Find where the given text appears and provide that cell's center as (X, Y) coordinate. 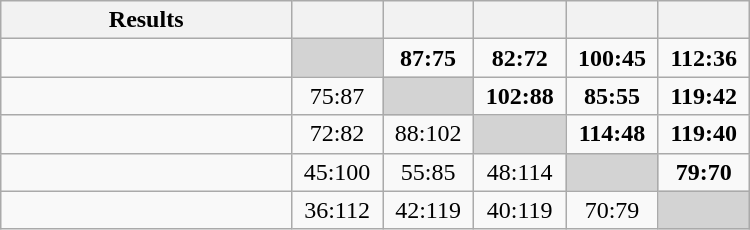
100:45 (612, 58)
119:40 (704, 134)
87:75 (428, 58)
42:119 (428, 210)
79:70 (704, 172)
88:102 (428, 134)
45:100 (338, 172)
114:48 (612, 134)
36:112 (338, 210)
Results (146, 20)
112:36 (704, 58)
119:42 (704, 96)
75:87 (338, 96)
72:82 (338, 134)
40:119 (520, 210)
102:88 (520, 96)
70:79 (612, 210)
55:85 (428, 172)
85:55 (612, 96)
82:72 (520, 58)
48:114 (520, 172)
